Return [x, y] of the center of cell containing provided text 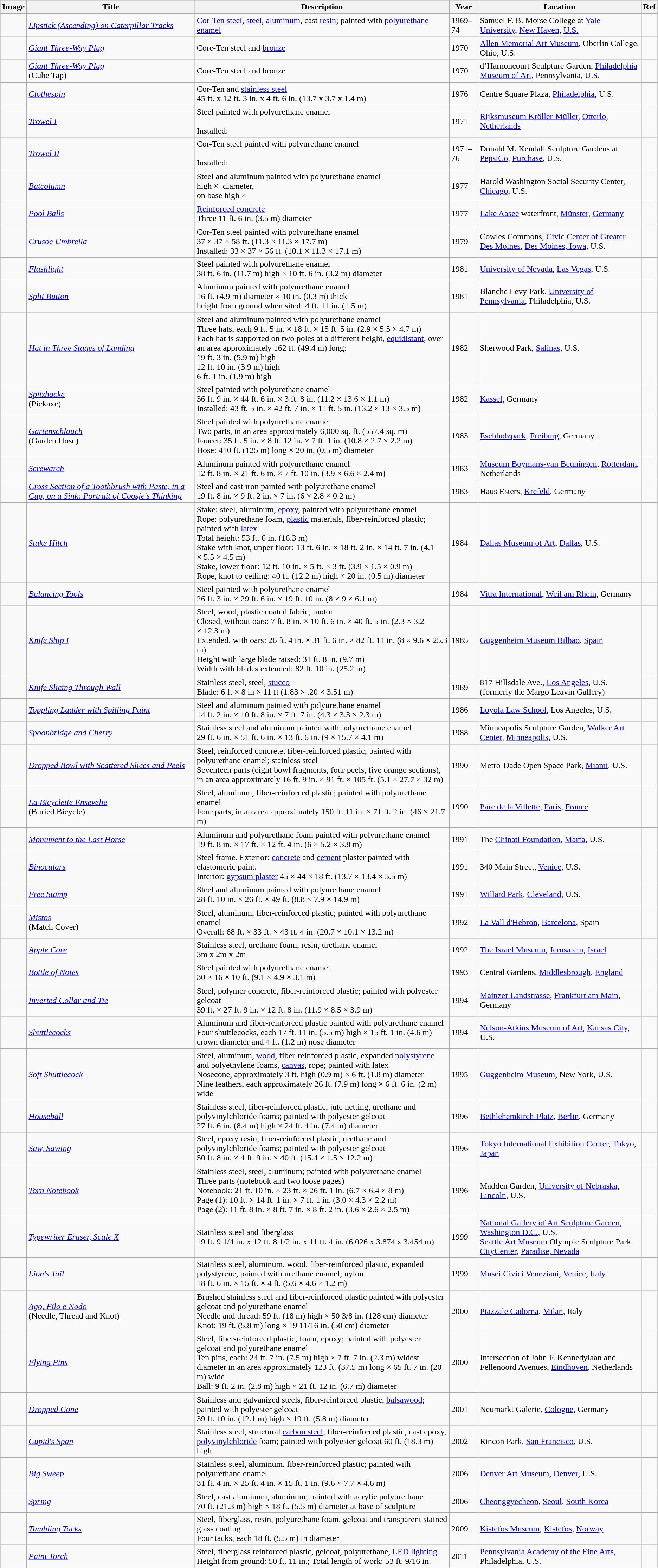
Steel, fiberglass, resin, polyurethane foam, gelcoat and transparent stained glass coatingFour tacks, each 18 ft. (5.5 m) in diameter [322, 1529]
Loyola Law School, Los Angeles, U.S. [560, 710]
Central Gardens, Middlesbrough, England [560, 972]
Denver Art Museum, Denver, U.S. [560, 1473]
2011 [463, 1556]
Steel and cast iron painted with polyurethane enamel19 ft. 8 in. × 9 ft. 2 in. × 7 in. (6 × 2.8 × 0.2 m) [322, 491]
Nelson-Atkins Museum of Art, Kansas City, U.S. [560, 1033]
Centre Square Plaza, Philadelphia, U.S. [560, 93]
Location [560, 7]
Spoonbridge and Cherry [111, 733]
Steel painted with polyurethane enamelInstalled: [322, 121]
Knife Ship I [111, 640]
Inverted Collar and Tie [111, 1000]
1995 [463, 1074]
Bottle of Notes [111, 972]
University of Nevada, Las Vegas, U.S. [560, 268]
Steel painted with polyurethane enamel30 × 16 × 10 ft. (9.1 × 4.9 × 3.1 m) [322, 972]
Crusoe Umbrella [111, 241]
Balancing Tools [111, 594]
Cor-Ten and stainless steel45 ft. x 12 ft. 3 in. x 4 ft. 6 in. (13.7 x 3.7 x 1.4 m) [322, 93]
Cor-Ten steel painted with polyurethane enamel37 × 37 × 58 ft. (11.3 × 11.3 × 17.7 m)Installed: 33 × 37 × 56 ft. (10.1 × 11.3 × 17.1 m) [322, 241]
1988 [463, 733]
National Gallery of Art Sculpture Garden, Washington D.C., U.S.Seattle Art Museum Olympic Sculpture ParkCityCenter, Paradise, Nevada [560, 1237]
Flashlight [111, 268]
Year [463, 7]
Madden Garden, University of Nebraska, Lincoln, U.S. [560, 1190]
Gartenschlauch (Garden Hose) [111, 436]
Steel and aluminum painted with polyurethane enamel14 ft. 2 in. × 10 ft. 8 in. × 7 ft. 7 in. (4.3 × 3.3 × 2.3 m) [322, 710]
Cor-Ten steel, steel, aluminum, cast resin; painted with polyurethane enamel [322, 25]
Steel painted with polyurethane enamel26 ft. 3 in. × 29 ft. 6 in. × 19 ft. 10 in. (8 × 9 × 6.1 m) [322, 594]
Vitra International, Weil am Rhein, Germany [560, 594]
Stainless steel, urethane foam, resin, urethane enamel3m x 2m x 2m [322, 950]
Title [111, 7]
Stake Hitch [111, 542]
1971–76 [463, 154]
Musei Civici Veneziani, Venice, Italy [560, 1274]
Minneapolis Sculpture Garden, Walker Art Center, Minneapolis, U.S. [560, 733]
Shuttlecocks [111, 1033]
Tokyo International Exhibition Center, Tokyo, Japan [560, 1149]
Tumbling Tacks [111, 1529]
Giant Three-Way Plug [111, 48]
Steel and aluminum painted with polyurethane enamel28 ft. 10 in. × 26 ft. × 49 ft. (8.8 × 7.9 × 14.9 m) [322, 894]
1993 [463, 972]
Mistos (Match Cover) [111, 922]
Parc de la Villette, Paris, France [560, 807]
Aluminum painted with polyurethane enamel12 ft. 8 in. × 21 ft. 6 in. × 7 ft. 10 in. (3.9 × 6.6 × 2.4 m) [322, 469]
1979 [463, 241]
Giant Three-Way Plug (Cube Tap) [111, 71]
Kistefos Museum, Kistefos, Norway [560, 1529]
340 Main Street, Venice, U.S. [560, 867]
Steel and aluminum painted with polyurethane enamel high × diameter,on base high × [322, 186]
Free Stamp [111, 894]
Binoculars [111, 867]
1976 [463, 93]
Steel painted with polyurethane enamel38 ft. 6 in. (11.7 m) high × 10 ft. 6 in. (3.2 m) diameter [322, 268]
Steel, cast aluminum, aluminum; painted with acrylic polyurethane70 ft. (21.3 m) high × 18 ft. (5.5 m) diameter at base of sculpture [322, 1501]
Allen Memorial Art Museum, Oberlin College, Ohio, U.S. [560, 48]
Lake Aasee waterfront, Münster, Germany [560, 214]
Torn Notebook [111, 1190]
Mainzer Landstrasse, Frankfurt am Main, Germany [560, 1000]
Cor-Ten steel painted with polyurethane enamelInstalled: [322, 154]
La Vall d'Hebron, Barcelona, Spain [560, 922]
Dropped Bowl with Scattered Slices and Peels [111, 765]
Samuel F. B. Morse College at Yale University, New Haven, U.S. [560, 25]
Aluminum and polyurethane foam painted with polyurethane enamel19 ft. 8 in. × 17 ft. × 12 ft. 4 in. (6 × 5.2 × 3.8 m) [322, 839]
Flying Pins [111, 1362]
2002 [463, 1441]
Reinforced concreteThree 11 ft. 6 in. (3.5 m) diameter [322, 214]
Dallas Museum of Art, Dallas, U.S. [560, 542]
Steel, polymer concrete, fiber-reinforced plastic; painted with polyester gelcoat39 ft. × 27 ft. 9 in. × 12 ft. 8 in. (11.9 × 8.5 × 3.9 m) [322, 1000]
Intersection of John F. Kennedylaan and Fellenoord Avenues, Eindhoven, Netherlands [560, 1362]
Steel, fiberglass reinforced plastic, gelcoat, polyurethane, LED lightingHeight from ground: 50 ft. 11 in.; Total length of work: 53 ft. 9/16 in. [322, 1556]
Metro-Dade Open Space Park, Miami, U.S. [560, 765]
1971 [463, 121]
Donald M. Kendall Sculpture Gardens at PepsiCo, Purchase, U.S. [560, 154]
La Bicyclette Ensevelie (Buried Bicycle) [111, 807]
d’Harnoncourt Sculpture Garden, Philadelphia Museum of Art, Pennsylvania, U.S. [560, 71]
Stainless steel and aluminum painted with polyurethane enamel29 ft. 6 in. × 51 ft. 6 in. × 13 ft. 6 in. (9 × 15.7 × 4.1 m) [322, 733]
Lipstick (Ascending) on Caterpillar Tracks [111, 25]
Willard Park, Cleveland, U.S. [560, 894]
Description [322, 7]
2009 [463, 1529]
1969–74 [463, 25]
Stainless steel and fiberglass19 ft. 9 1/4 in. x 12 ft. 8 1/2 in. x 11 ft. 4 in. (6.026 x 3.874 x 3.454 m) [322, 1237]
Apple Core [111, 950]
Trowel II [111, 154]
Cupid's Span [111, 1441]
Guggenheim Museum Bilbao, Spain [560, 640]
Bethlehemkirch-Platz, Berlin, Germany [560, 1116]
Eschholzpark, Freiburg, Germany [560, 436]
Blanche Levy Park, University of Pennsylvania, Philadelphia, U.S. [560, 296]
Sherwood Park, Salinas, U.S. [560, 348]
Neumarkt Galerie, Cologne, Germany [560, 1409]
2001 [463, 1409]
1985 [463, 640]
Rincon Park, San Francisco, U.S. [560, 1441]
Clothespin [111, 93]
Museum Boymans-van Beuningen, Rotterdam, Netherlands [560, 469]
Image [13, 7]
1986 [463, 710]
Toppling Ladder with Spilling Paint [111, 710]
Spitzhacke (Pickaxe) [111, 399]
Hat in Three Stages of Landing [111, 348]
Steel, aluminum, fiber-reinforced plastic; painted with polyurethane enamelOverall: 68 ft. × 33 ft. × 43 ft. 4 in. (20.7 × 10.1 × 13.2 m) [322, 922]
Big Sweep [111, 1473]
Soft Shuttlecock [111, 1074]
Ago, Filo e Nodo (Needle, Thread and Knot) [111, 1311]
Pennsylvania Academy of the Fine Arts, Philadelphia, U.S. [560, 1556]
Stainless steel, aluminum, fiber-reinforced plastic; painted with polyurethane enamel31 ft. 4 in. × 25 ft. 4 in. × 15 ft. 1 in. (9.6 × 7.7 × 4.6 m) [322, 1473]
Batcolumn [111, 186]
Lion's Tail [111, 1274]
Screwarch [111, 469]
Aluminum painted with polyurethane enamel16 ft. (4.9 m) diameter × 10 in. (0.3 m) thickheight from ground when sited: 4 ft. 11 in. (1.5 m) [322, 296]
1989 [463, 687]
Harold Washington Social Security Center, Chicago, U.S. [560, 186]
Typewriter Eraser, Scale X [111, 1237]
Paint Torch [111, 1556]
Pool Balls [111, 214]
Spring [111, 1501]
Guggenheim Museum, New York, U.S. [560, 1074]
Knife Slicing Through Wall [111, 687]
The Chinati Foundation, Marfa, U.S. [560, 839]
Trowel I [111, 121]
Ref [650, 7]
Stainless steel, steel, stuccoBlade: 6 ft × 8 in × 11 ft (1.83 × .20 × 3.51 m) [322, 687]
The Israel Museum, Jerusalem, Israel [560, 950]
Split Button [111, 296]
Cross Section of a Toothbrush with Paste, in a Cup, on a Sink: Portrait of Coosje's Thinking [111, 491]
Houseball [111, 1116]
Monument to the Last Horse [111, 839]
Cowles Commons, Civic Center of Greater Des Moines, Des Moines, Iowa, U.S. [560, 241]
Piazzale Cadorna, Milan, Italy [560, 1311]
Cheonggyecheon, Seoul, South Korea [560, 1501]
Dropped Cone [111, 1409]
Haus Esters, Krefeld, Germany [560, 491]
Rijksmuseum Kröller-Müller, Otterlo, Netherlands [560, 121]
Kassel, Germany [560, 399]
817 Hillsdale Ave., Los Angeles, U.S. (formerly the Margo Leavin Gallery) [560, 687]
Saw, Sawing [111, 1149]
Steel frame. Exterior: concrete and cement plaster painted with elastomeric paint.Interior: gypsum plaster 45 × 44 × 18 ft. (13.7 × 13.4 × 5.5 m) [322, 867]
